Provide the (X, Y) coordinate of the cell's center where the given text is located.  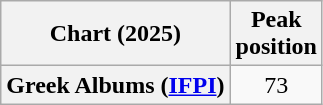
Chart (2025) (116, 34)
73 (276, 85)
Peak position (276, 34)
Greek Albums (IFPI) (116, 85)
